Capture the cell that displays the provided text and extract its (X, Y) central coordinate. 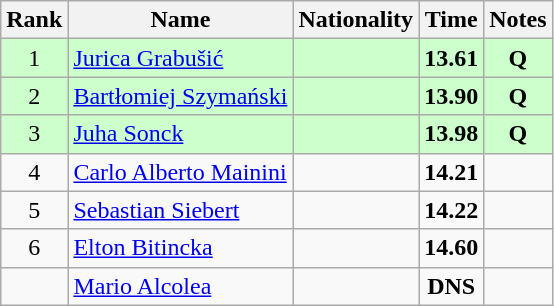
14.21 (452, 172)
4 (34, 172)
Elton Bitincka (180, 248)
Jurica Grabušić (180, 58)
Name (180, 20)
DNS (452, 286)
13.61 (452, 58)
Time (452, 20)
3 (34, 134)
13.98 (452, 134)
Nationality (356, 20)
1 (34, 58)
5 (34, 210)
Rank (34, 20)
13.90 (452, 96)
14.22 (452, 210)
Sebastian Siebert (180, 210)
2 (34, 96)
6 (34, 248)
Carlo Alberto Mainini (180, 172)
Juha Sonck (180, 134)
Bartłomiej Szymański (180, 96)
Mario Alcolea (180, 286)
Notes (518, 20)
14.60 (452, 248)
